Find where the given text appears and provide that cell's center as (x, y) coordinate. 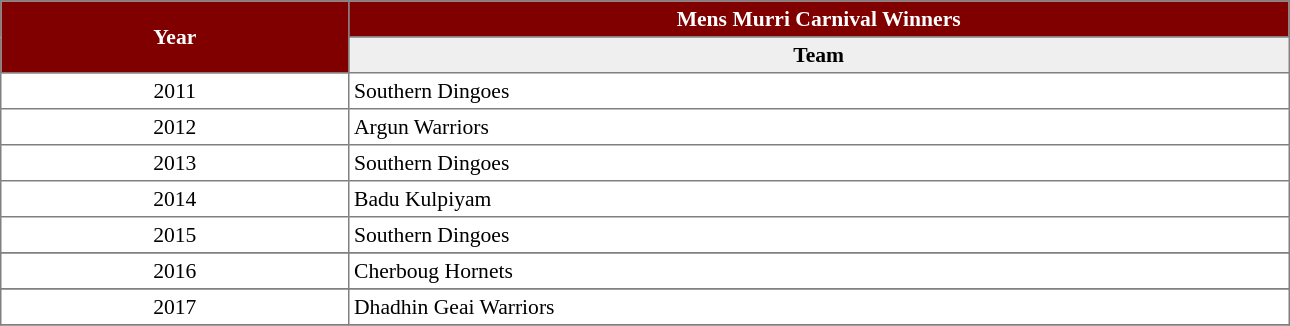
2014 (175, 199)
2015 (175, 235)
2017 (175, 307)
Year (175, 37)
Argun Warriors (819, 127)
2013 (175, 163)
Team (819, 55)
Dhadhin Geai Warriors (819, 307)
2016 (175, 271)
Badu Kulpiyam (819, 199)
2012 (175, 127)
Cherboug Hornets (819, 271)
Mens Murri Carnival Winners (819, 19)
2011 (175, 91)
